Provide the (x, y) coordinate of the cell's center where the given text is located.  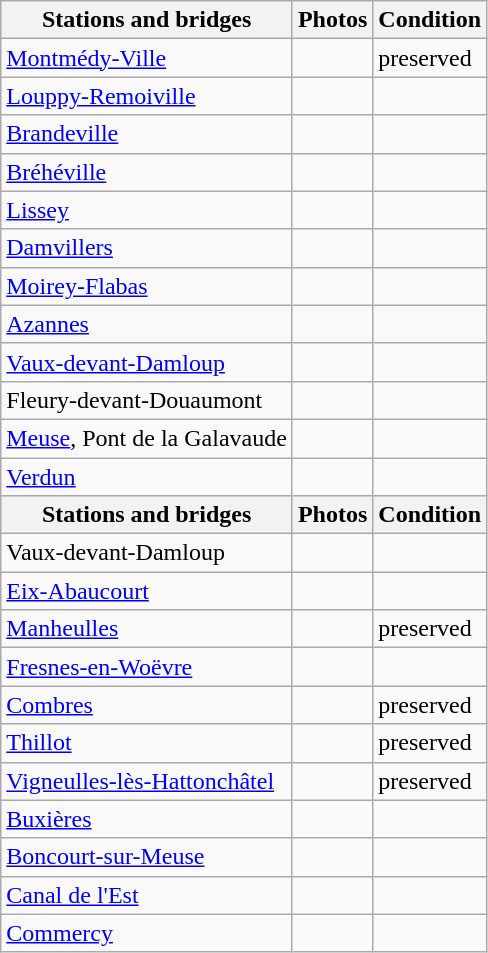
Commercy (147, 933)
Louppy-Remoiville (147, 96)
Azannes (147, 324)
Boncourt-sur-Meuse (147, 857)
Damvillers (147, 248)
Vigneulles-lès-Hattonchâtel (147, 781)
Montmédy-Ville (147, 58)
Manheulles (147, 629)
Eix-Abaucourt (147, 591)
Moirey-Flabas (147, 286)
Combres (147, 705)
Bréhéville (147, 172)
Fleury-devant-Douaumont (147, 400)
Verdun (147, 477)
Buxières (147, 819)
Thillot (147, 743)
Fresnes-en-Woëvre (147, 667)
Brandeville (147, 134)
Meuse, Pont de la Galavaude (147, 438)
Canal de l'Est (147, 895)
Lissey (147, 210)
